Search for the cell housing the specified text and yield its (X, Y) center coordinate. 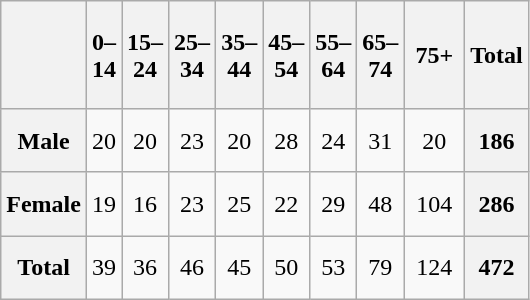
35–44 (240, 55)
472 (497, 268)
45–54 (286, 55)
25 (240, 204)
22 (286, 204)
45 (240, 268)
15–24 (146, 55)
39 (104, 268)
65–74 (380, 55)
28 (286, 140)
29 (334, 204)
46 (192, 268)
286 (497, 204)
50 (286, 268)
186 (497, 140)
53 (334, 268)
Male (44, 140)
79 (380, 268)
0–14 (104, 55)
Female (44, 204)
24 (334, 140)
36 (146, 268)
25–34 (192, 55)
55–64 (334, 55)
104 (434, 204)
31 (380, 140)
75+ (434, 55)
124 (434, 268)
19 (104, 204)
48 (380, 204)
16 (146, 204)
